Search for the cell housing the specified text and yield its [X, Y] center coordinate. 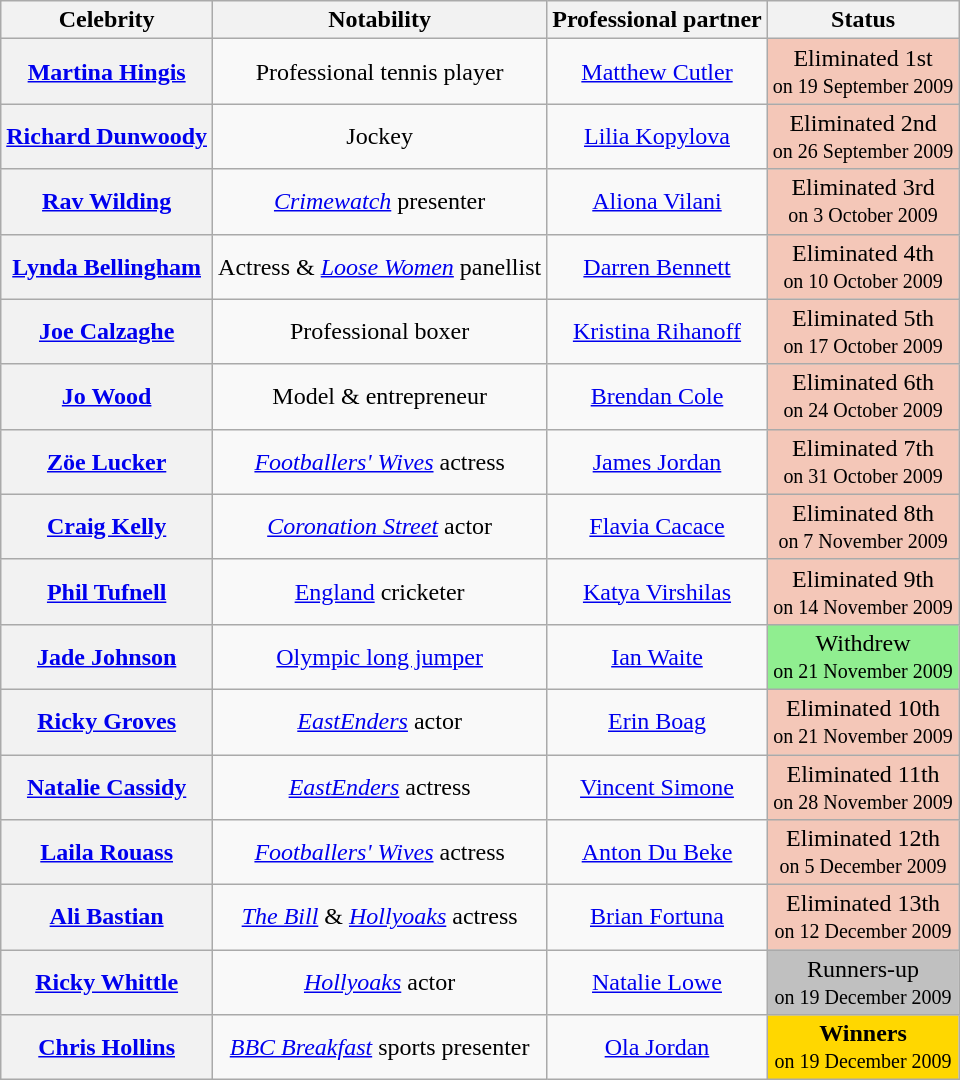
Status [863, 20]
Rav Wilding [107, 202]
Zöe Lucker [107, 462]
Eliminated 12thon 5 December 2009 [863, 852]
EastEnders actress [380, 786]
James Jordan [658, 462]
Eliminated 1ston 19 September 2009 [863, 72]
Olympic long jumper [380, 656]
Runners-upon 19 December 2009 [863, 982]
Katya Virshilas [658, 592]
Celebrity [107, 20]
Martina Hingis [107, 72]
Eliminated 10thon 21 November 2009 [863, 722]
Lilia Kopylova [658, 136]
Eliminated 13thon 12 December 2009 [863, 918]
Jo Wood [107, 396]
Eliminated 5thon 17 October 2009 [863, 332]
Anton Du Beke [658, 852]
Model & entrepreneur [380, 396]
EastEnders actor [380, 722]
Ola Jordan [658, 1048]
Aliona Vilani [658, 202]
BBC Breakfast sports presenter [380, 1048]
The Bill & Hollyoaks actress [380, 918]
Jade Johnson [107, 656]
Eliminated 2ndon 26 September 2009 [863, 136]
Phil Tufnell [107, 592]
Hollyoaks actor [380, 982]
Eliminated 4thon 10 October 2009 [863, 266]
Professional partner [658, 20]
Winnerson 19 December 2009 [863, 1048]
Natalie Cassidy [107, 786]
Professional boxer [380, 332]
Withdrew on 21 November 2009 [863, 656]
Craig Kelly [107, 526]
Richard Dunwoody [107, 136]
Eliminated 6thon 24 October 2009 [863, 396]
Ricky Groves [107, 722]
Actress & Loose Women panellist [380, 266]
Kristina Rihanoff [658, 332]
Darren Bennett [658, 266]
Lynda Bellingham [107, 266]
Joe Calzaghe [107, 332]
Eliminated 8thon 7 November 2009 [863, 526]
Brian Fortuna [658, 918]
Laila Rouass [107, 852]
Eliminated 11thon 28 November 2009 [863, 786]
Professional tennis player [380, 72]
Eliminated 9thon 14 November 2009 [863, 592]
Vincent Simone [658, 786]
Matthew Cutler [658, 72]
Jockey [380, 136]
Coronation Street actor [380, 526]
Crimewatch presenter [380, 202]
Flavia Cacace [658, 526]
Notability [380, 20]
Eliminated 7thon 31 October 2009 [863, 462]
Natalie Lowe [658, 982]
Eliminated 3rdon 3 October 2009 [863, 202]
Erin Boag [658, 722]
Ali Bastian [107, 918]
Brendan Cole [658, 396]
England cricketer [380, 592]
Ian Waite [658, 656]
Chris Hollins [107, 1048]
Ricky Whittle [107, 982]
